From the cell containing the given text, extract its center point as (x, y) coordinate. 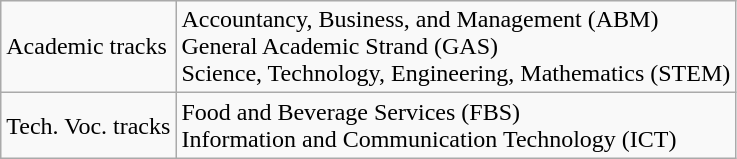
Food and Beverage Services (FBS)Information and Communication Technology (ICT) (456, 126)
Tech. Voc. tracks (88, 126)
Accountancy, Business, and Management (ABM)General Academic Strand (GAS)Science, Technology, Engineering, Mathematics (STEM) (456, 47)
Academic tracks (88, 47)
